Capture the cell that displays the provided text and extract its [x, y] central coordinate. 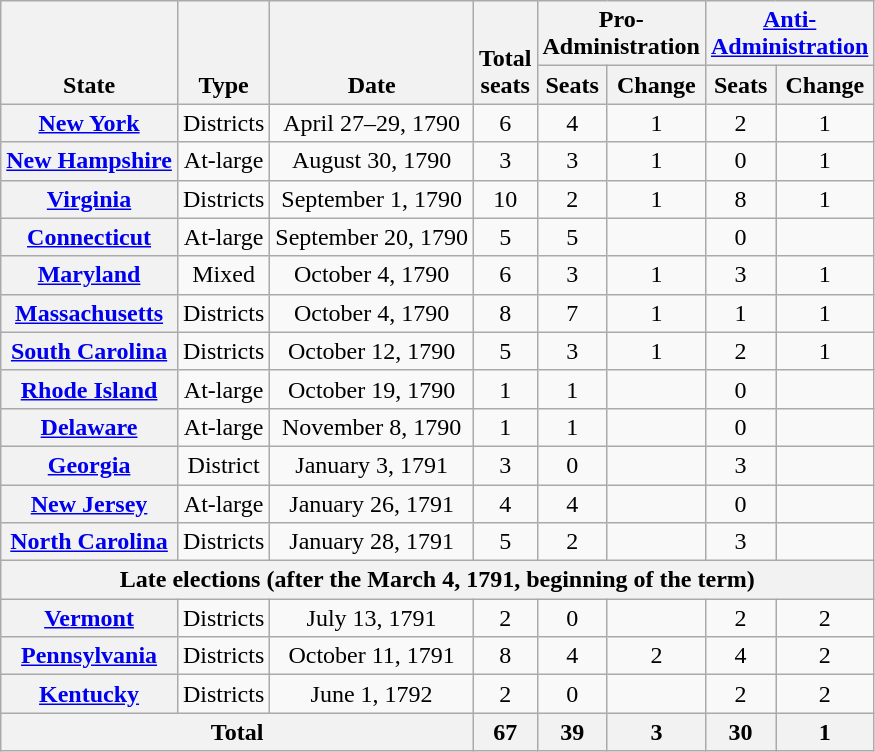
August 30, 1790 [372, 161]
Vermont [90, 618]
South Carolina [90, 351]
January 26, 1791 [372, 503]
Kentucky [90, 694]
Massachusetts [90, 313]
Maryland [90, 275]
Totalseats [505, 52]
Connecticut [90, 237]
October 12, 1790 [372, 351]
June 1, 1792 [372, 694]
Date [372, 52]
Virginia [90, 199]
7 [572, 313]
New Jersey [90, 503]
November 8, 1790 [372, 427]
New Hampshire [90, 161]
Pro-Administration [621, 34]
39 [572, 732]
January 28, 1791 [372, 542]
Rhode Island [90, 389]
New York [90, 123]
July 13, 1791 [372, 618]
Total [238, 732]
Mixed [223, 275]
Type [223, 52]
January 3, 1791 [372, 465]
30 [740, 732]
Georgia [90, 465]
October 19, 1790 [372, 389]
September 1, 1790 [372, 199]
October 11, 1791 [372, 656]
Anti-Administration [789, 34]
10 [505, 199]
Delaware [90, 427]
District [223, 465]
North Carolina [90, 542]
September 20, 1790 [372, 237]
Pennsylvania [90, 656]
Late elections (after the March 4, 1791, beginning of the term) [438, 580]
67 [505, 732]
April 27–29, 1790 [372, 123]
State [90, 52]
